Pinpoint the cell where the given text exists, returning its [x, y] midpoint coordinate. 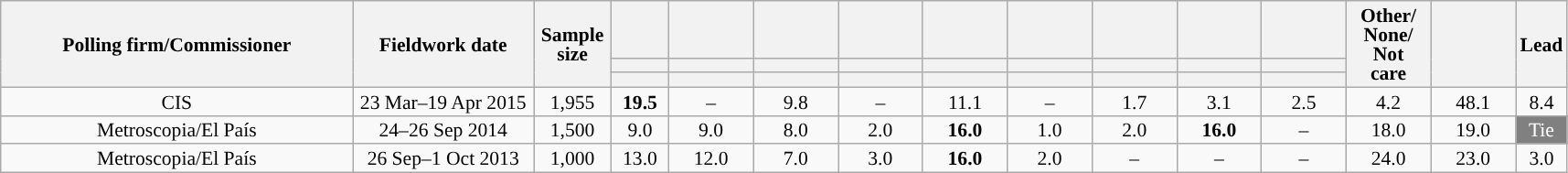
8.0 [795, 130]
48.1 [1474, 101]
13.0 [640, 159]
Tie [1541, 130]
11.1 [965, 101]
23.0 [1474, 159]
9.8 [795, 101]
18.0 [1388, 130]
Lead [1541, 44]
2.5 [1304, 101]
3.1 [1220, 101]
Sample size [572, 44]
1,500 [572, 130]
1,955 [572, 101]
8.4 [1541, 101]
24–26 Sep 2014 [443, 130]
12.0 [711, 159]
1.7 [1134, 101]
24.0 [1388, 159]
26 Sep–1 Oct 2013 [443, 159]
23 Mar–19 Apr 2015 [443, 101]
7.0 [795, 159]
Polling firm/Commissioner [177, 44]
19.0 [1474, 130]
1,000 [572, 159]
CIS [177, 101]
1.0 [1050, 130]
19.5 [640, 101]
4.2 [1388, 101]
Other/None/Notcare [1388, 44]
Fieldwork date [443, 44]
